Pinpoint the cell where the given text exists, returning its (x, y) midpoint coordinate. 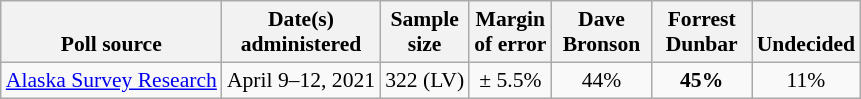
322 (LV) (424, 80)
Date(s)administered (301, 32)
Undecided (806, 32)
45% (702, 80)
DaveBronson (601, 32)
Alaska Survey Research (112, 80)
April 9–12, 2021 (301, 80)
± 5.5% (510, 80)
11% (806, 80)
Poll source (112, 32)
44% (601, 80)
ForrestDunbar (702, 32)
Marginof error (510, 32)
Samplesize (424, 32)
